Return (x, y) of the center of cell containing provided text 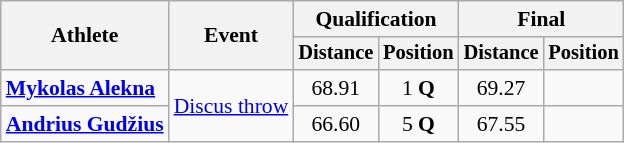
Athlete (85, 36)
Event (232, 36)
66.60 (336, 124)
68.91 (336, 88)
Qualification (376, 19)
Mykolas Alekna (85, 88)
Final (542, 19)
67.55 (502, 124)
Discus throw (232, 106)
Andrius Gudžius (85, 124)
1 Q (418, 88)
69.27 (502, 88)
5 Q (418, 124)
